Return the (x, y) coordinate for the center point of the cell that contains the specified text.  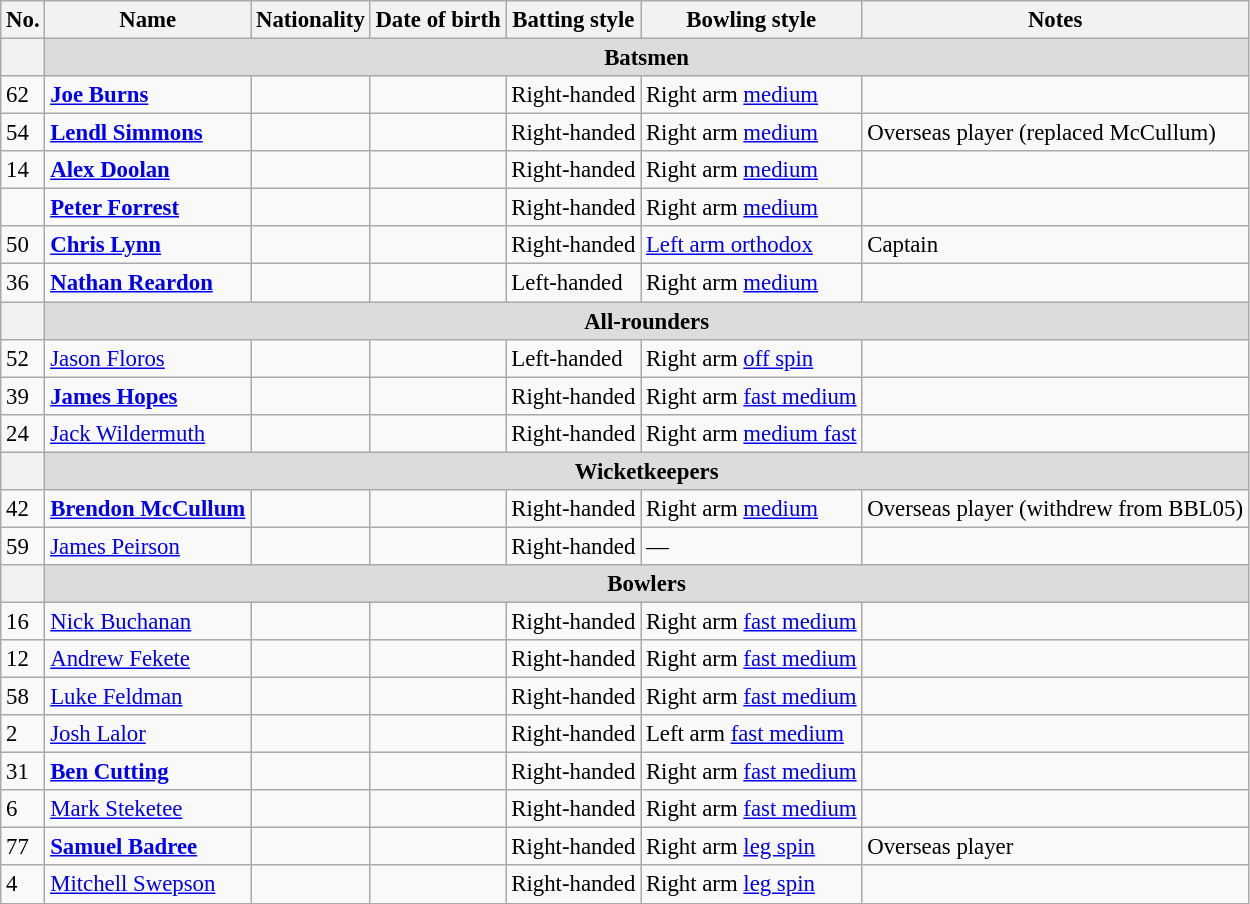
Batting style (574, 20)
50 (23, 245)
Bowlers (646, 584)
Left arm fast medium (752, 734)
58 (23, 697)
Alex Doolan (148, 170)
Left arm orthodox (752, 245)
Jason Floros (148, 358)
All-rounders (646, 321)
Ben Cutting (148, 772)
James Peirson (148, 546)
Mitchell Swepson (148, 885)
36 (23, 283)
Overseas player (1055, 847)
Lendl Simmons (148, 133)
62 (23, 95)
52 (23, 358)
No. (23, 20)
Peter Forrest (148, 208)
Josh Lalor (148, 734)
2 (23, 734)
James Hopes (148, 396)
Joe Burns (148, 95)
12 (23, 659)
Andrew Fekete (148, 659)
77 (23, 847)
Jack Wildermuth (148, 433)
24 (23, 433)
Nationality (310, 20)
Notes (1055, 20)
Batsmen (646, 58)
Nick Buchanan (148, 621)
— (752, 546)
Overseas player (replaced McCullum) (1055, 133)
Right arm medium fast (752, 433)
6 (23, 809)
Samuel Badree (148, 847)
Overseas player (withdrew from BBL05) (1055, 509)
Nathan Reardon (148, 283)
4 (23, 885)
16 (23, 621)
Right arm off spin (752, 358)
Chris Lynn (148, 245)
42 (23, 509)
59 (23, 546)
Bowling style (752, 20)
54 (23, 133)
Name (148, 20)
39 (23, 396)
31 (23, 772)
Wicketkeepers (646, 471)
Captain (1055, 245)
Brendon McCullum (148, 509)
Date of birth (438, 20)
Mark Steketee (148, 809)
14 (23, 170)
Luke Feldman (148, 697)
